Capture the cell that displays the provided text and extract its [X, Y] central coordinate. 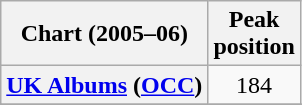
UK Albums (OCC) [104, 85]
Chart (2005–06) [104, 34]
Peakposition [254, 34]
184 [254, 85]
